Output the [X, Y] coordinate of the center of the cell containing the given text.  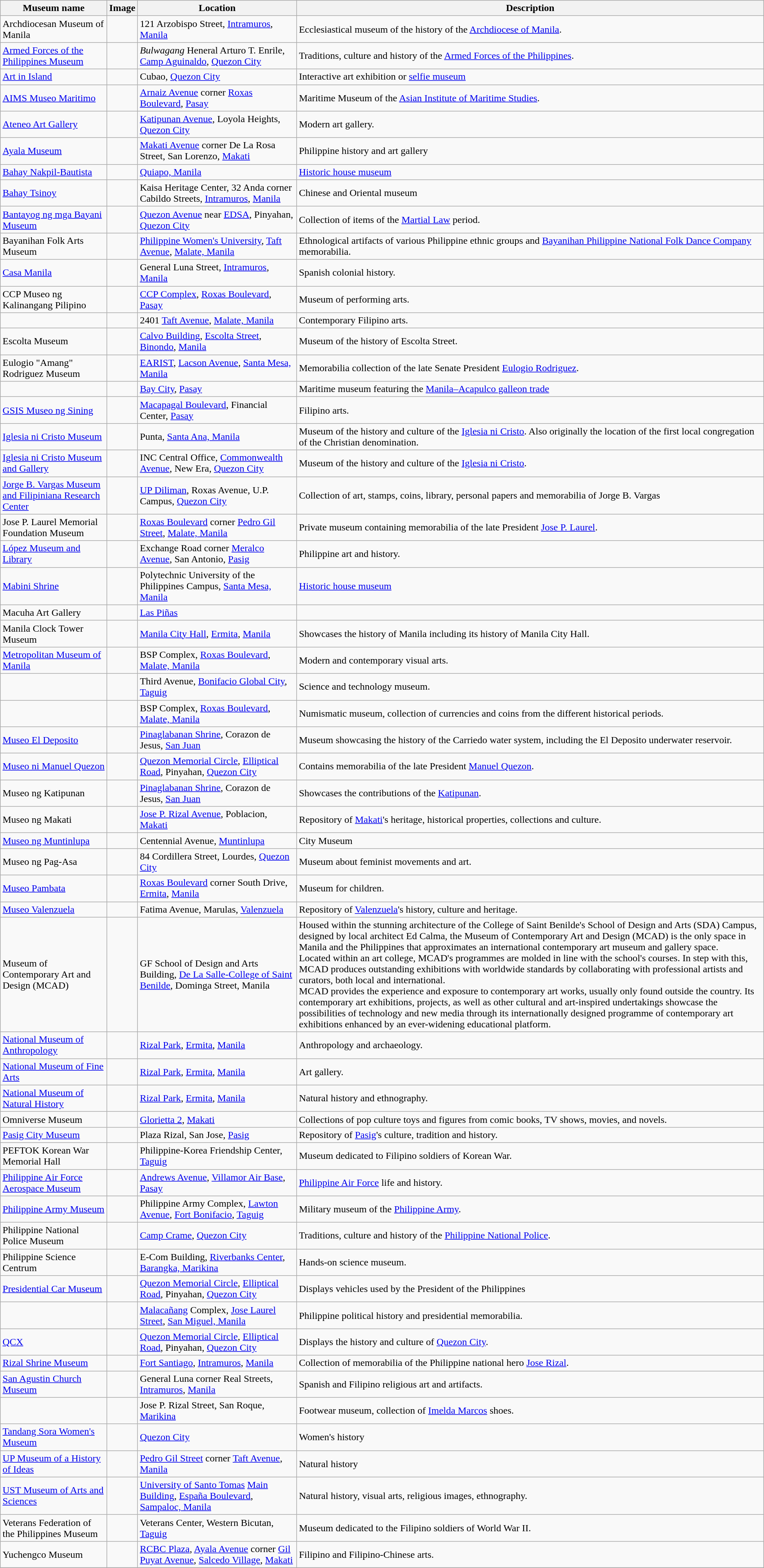
QCX [54, 1342]
Museum about feminist movements and art. [530, 862]
General Luna Street, Intramuros, Manila [217, 273]
Museum showcasing the history of the Carriedo water system, including the El Deposito underwater reservoir. [530, 740]
CCP Complex, Roxas Boulevard, Pasay [217, 299]
Maritime museum featuring the Manila–Acapulco galleon trade [530, 389]
84 Cordillera Street, Lourdes, Quezon City [217, 862]
GSIS Museo ng Sining [54, 410]
Museo ng Makati [54, 820]
Women's history [530, 1437]
Bahay Nakpil-Bautista [54, 172]
INC Central Office, Commonwealth Avenue, New Era, Quezon City [217, 463]
Quiapo, Manila [217, 172]
Contemporary Filipino arts. [530, 321]
Memorabilia collection of the late Senate President Eulogio Rodriguez. [530, 368]
Macuha Art Gallery [54, 612]
Exchange Road corner Meralco Avenue, San Antonio, Pasig [217, 554]
Polytechnic University of the Philippines Campus, Santa Mesa, Manila [217, 586]
Military museum of the Philippine Army. [530, 1209]
Filipino arts. [530, 410]
Casa Manila [54, 273]
Museum of performing arts. [530, 299]
Philippine political history and presidential memorabilia. [530, 1316]
Repository of Valenzuela's history, culture and heritage. [530, 909]
Kaisa Heritage Center, 32 Anda corner Cabildo Streets, Intramuros, Manila [217, 193]
Philippine art and history. [530, 554]
Plaza Rizal, San Jose, Pasig [217, 1135]
Manila City Hall, Ermita, Manila [217, 634]
Art gallery. [530, 1071]
Museo Pambata [54, 889]
Katipunan Avenue, Loyola Heights, Quezon City [217, 124]
Philippine Army Complex, Lawton Avenue, Fort Bonifacio, Taguig [217, 1209]
Punta, Santa Ana, Manila [217, 437]
Philippine history and art gallery [530, 151]
Archdiocesan Museum of Manila [54, 29]
EARIST, Lacson Avenue, Santa Mesa, Manila [217, 368]
Museum of the history of Escolta Street. [530, 341]
Art in Island [54, 77]
Showcases the history of Manila including its history of Manila City Hall. [530, 634]
Fatima Avenue, Marulas, Valenzuela [217, 909]
Iglesia ni Cristo Museum [54, 437]
121 Arzobispo Street, Intramuros, Manila [217, 29]
Bulwagang Heneral Arturo T. Enrile, Camp Aguinaldo, Quezon City [217, 56]
Philippine Science Centrum [54, 1263]
Rizal Shrine Museum [54, 1363]
Arnaiz Avenue corner Roxas Boulevard, Pasay [217, 98]
Collection of art, stamps, coins, library, personal papers and memorabilia of Jorge B. Vargas [530, 495]
Iglesia ni Cristo Museum and Gallery [54, 463]
Collections of pop culture toys and figures from comic books, TV shows, movies, and novels. [530, 1119]
Bantayog ng mga Bayani Museum [54, 220]
Quezon Avenue near EDSA, Pinyahan, Quezon City [217, 220]
Bay City, Pasay [217, 389]
Pasig City Museum [54, 1135]
Collection of memorabilia of the Philippine national hero Jose Rizal. [530, 1363]
Pedro Gil Street corner Taft Avenue, Manila [217, 1463]
Museum dedicated to Filipino soldiers of Korean War. [530, 1156]
Museo ng Muntinlupa [54, 841]
Museum of the history and culture of the Iglesia ni Cristo. [530, 463]
Contains memorabilia of the late President Manuel Quezon. [530, 767]
PEFTOK Korean War Memorial Hall [54, 1156]
Bayanihan Folk Arts Museum [54, 246]
Museo ng Katipunan [54, 793]
RCBC Plaza, Ayala Avenue corner Gil Puyat Avenue, Salcedo Village, Makati [217, 1554]
Museum of Contemporary Art and Design (MCAD) [54, 974]
Metropolitan Museum of Manila [54, 660]
Roxas Boulevard corner South Drive, Ermita, Manila [217, 889]
Displays vehicles used by the President of the Philippines [530, 1289]
University of Santo Tomas Main Building, España Boulevard, Sampaloc, Manila [217, 1496]
Repository of Pasig's culture, tradition and history. [530, 1135]
Traditions, culture and history of the Philippine National Police. [530, 1236]
Escolta Museum [54, 341]
Roxas Boulevard corner Pedro Gil Street, Malate, Manila [217, 528]
Museum for children. [530, 889]
2401 Taft Avenue, Malate, Manila [217, 321]
Malacañang Complex, Jose Laurel Street, San Miguel, Manila [217, 1316]
Philippine Army Museum [54, 1209]
Modern art gallery. [530, 124]
Philippine Women's University, Taft Avenue, Malate, Manila [217, 246]
Numismatic museum, collection of currencies and coins from the different historical periods. [530, 713]
Anthropology and archaeology. [530, 1045]
López Museum and Library [54, 554]
Footwear museum, collection of Imelda Marcos shoes. [530, 1410]
Armed Forces of the Philippines Museum [54, 56]
Modern and contemporary visual arts. [530, 660]
Image [122, 8]
Makati Avenue corner De La Rosa Street, San Lorenzo, Makati [217, 151]
Natural history, visual arts, religious images, ethnography. [530, 1496]
Spanish colonial history. [530, 273]
Veterans Center, Western Bicutan, Taguig [217, 1528]
Philippine Air Force life and history. [530, 1183]
Eulogio "Amang" Rodriguez Museum [54, 368]
Jose P. Laurel Memorial Foundation Museum [54, 528]
Ayala Museum [54, 151]
Location [217, 8]
Quezon City [217, 1437]
Showcases the contributions of the Katipunan. [530, 793]
Philippine-Korea Friendship Center, Taguig [217, 1156]
Macapagal Boulevard, Financial Center, Pasay [217, 410]
Ateneo Art Gallery [54, 124]
Cubao, Quezon City [217, 77]
Omniverse Museum [54, 1119]
Filipino and Filipino-Chinese arts. [530, 1554]
Collection of items of the Martial Law period. [530, 220]
Jorge B. Vargas Museum and Filipiniana Research Center [54, 495]
Museum dedicated to the Filipino soldiers of World War II. [530, 1528]
Third Avenue, Bonifacio Global City, Taguig [217, 687]
Science and technology museum. [530, 687]
E-Com Building, Riverbanks Center, Barangka, Marikina [217, 1263]
Philippine Air Force Aerospace Museum [54, 1183]
Hands-on science museum. [530, 1263]
Fort Santiago, Intramuros, Manila [217, 1363]
Las Piñas [217, 612]
Yuchengco Museum [54, 1554]
Glorietta 2, Makati [217, 1119]
Spanish and Filipino religious art and artifacts. [530, 1384]
Veterans Federation of the Philippines Museum [54, 1528]
City Museum [530, 841]
National Museum of Fine Arts [54, 1071]
Mabini Shrine [54, 586]
Presidential Car Museum [54, 1289]
Jose P. Rizal Street, San Roque, Marikina [217, 1410]
Traditions, culture and history of the Armed Forces of the Philippines. [530, 56]
Calvo Building, Escolta Street, Binondo, Manila [217, 341]
Description [530, 8]
AIMS Museo Maritimo [54, 98]
Ecclesiastical museum of the history of the Archdiocese of Manila. [530, 29]
Centennial Avenue, Muntinlupa [217, 841]
Museum name [54, 8]
UST Museum of Arts and Sciences [54, 1496]
Museo ng Pag-Asa [54, 862]
Manila Clock Tower Museum [54, 634]
Bahay Tsinoy [54, 193]
Interactive art exhibition or selfie museum [530, 77]
General Luna corner Real Streets, Intramuros, Manila [217, 1384]
Jose P. Rizal Avenue, Poblacion, Makati [217, 820]
Natural history [530, 1463]
Natural history and ethnography. [530, 1098]
Camp Crame, Quezon City [217, 1236]
GF School of Design and Arts Building, De La Salle-College of Saint Benilde, Dominga Street, Manila [217, 974]
National Museum of Anthropology [54, 1045]
UP Museum of a History of Ideas [54, 1463]
San Agustin Church Museum [54, 1384]
Andrews Avenue, Villamor Air Base, Pasay [217, 1183]
Museo Valenzuela [54, 909]
National Museum of Natural History [54, 1098]
Maritime Museum of the Asian Institute of Maritime Studies. [530, 98]
Displays the history and culture of Quezon City. [530, 1342]
Museo El Deposito [54, 740]
Philippine National Police Museum [54, 1236]
Private museum containing memorabilia of the late President Jose P. Laurel. [530, 528]
CCP Museo ng Kalinangang Pilipino [54, 299]
Tandang Sora Women's Museum [54, 1437]
Chinese and Oriental museum [530, 193]
Museo ni Manuel Quezon [54, 767]
Ethnological artifacts of various Philippine ethnic groups and Bayanihan Philippine National Folk Dance Company memorabilia. [530, 246]
Repository of Makati's heritage, historical properties, collections and culture. [530, 820]
UP Diliman, Roxas Avenue, U.P. Campus, Quezon City [217, 495]
